For the text-containing cell, return its midpoint in [x, y] coordinate format. 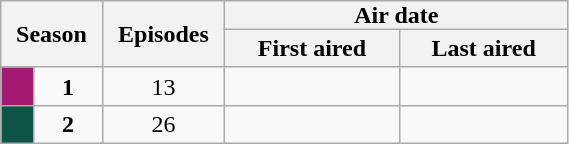
13 [163, 86]
1 [68, 86]
26 [163, 124]
Season [52, 34]
First aired [312, 48]
Air date [396, 15]
Episodes [163, 34]
2 [68, 124]
Last aired [484, 48]
